Search for the cell housing the specified text and yield its (X, Y) center coordinate. 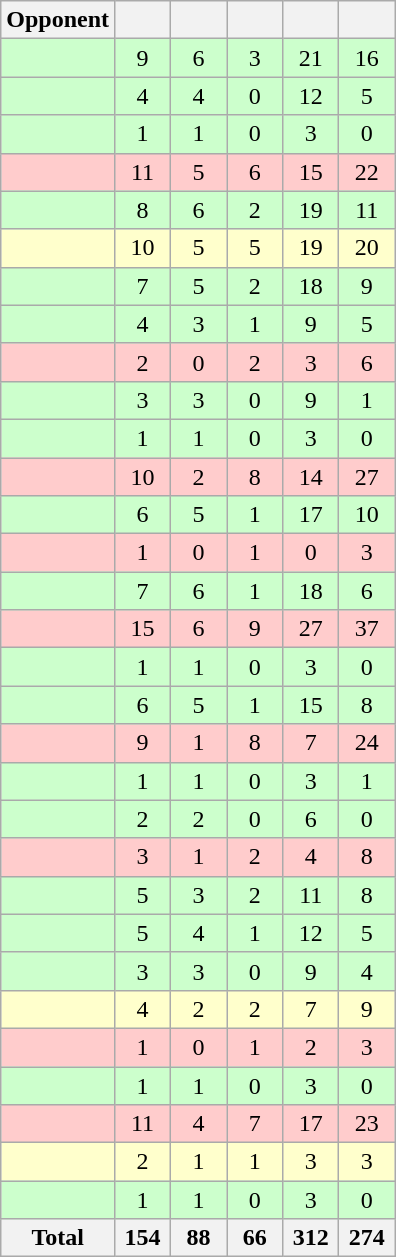
66 (255, 1238)
37 (367, 629)
21 (311, 58)
88 (199, 1238)
14 (311, 477)
274 (367, 1238)
16 (367, 58)
20 (367, 248)
Total (58, 1238)
Opponent (58, 20)
312 (311, 1238)
23 (367, 1124)
154 (143, 1238)
24 (367, 743)
22 (367, 172)
